Extract the [X, Y] coordinate from the center of the cell holding the provided text.  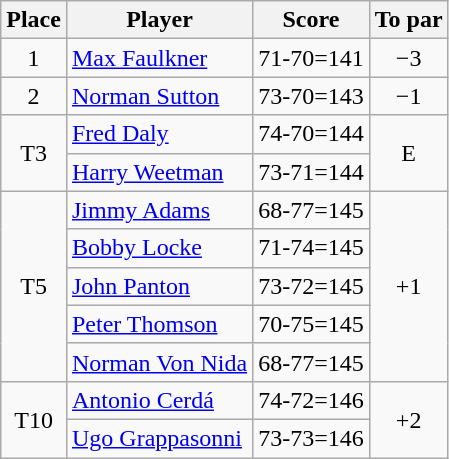
+1 [408, 286]
70-75=145 [312, 324]
73-73=146 [312, 438]
−1 [408, 96]
Norman Von Nida [159, 362]
E [408, 153]
T3 [34, 153]
+2 [408, 419]
Peter Thomson [159, 324]
Bobby Locke [159, 248]
Ugo Grappasonni [159, 438]
T10 [34, 419]
T5 [34, 286]
71-74=145 [312, 248]
73-71=144 [312, 172]
74-70=144 [312, 134]
Place [34, 20]
Antonio Cerdá [159, 400]
73-72=145 [312, 286]
Jimmy Adams [159, 210]
74-72=146 [312, 400]
1 [34, 58]
Harry Weetman [159, 172]
−3 [408, 58]
Fred Daly [159, 134]
To par [408, 20]
Max Faulkner [159, 58]
Player [159, 20]
73-70=143 [312, 96]
Score [312, 20]
Norman Sutton [159, 96]
71-70=141 [312, 58]
John Panton [159, 286]
2 [34, 96]
